Determine the (X, Y) coordinate at the center of the cell enclosing the given text.  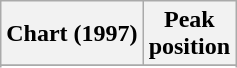
Peakposition (189, 34)
Chart (1997) (72, 34)
